Pinpoint the cell where the given text exists, returning its [x, y] midpoint coordinate. 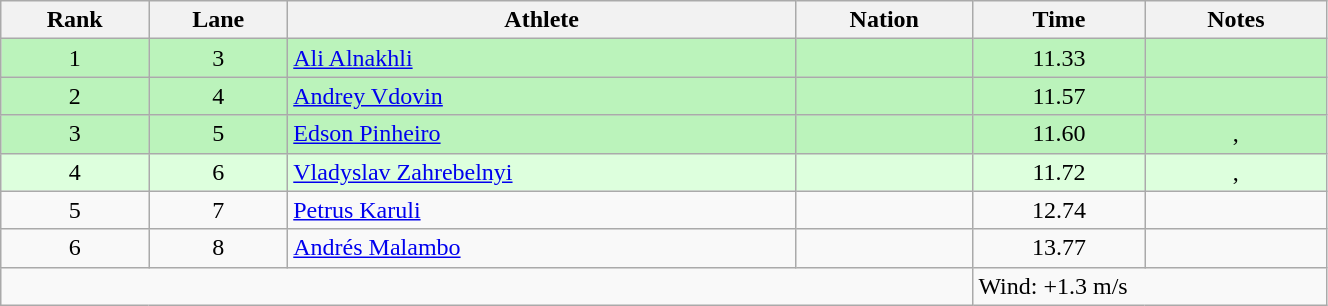
Time [1059, 20]
Notes [1236, 20]
Andrey Vdovin [542, 96]
8 [218, 248]
Ali Alnakhli [542, 58]
7 [218, 210]
Rank [75, 20]
Athlete [542, 20]
11.33 [1059, 58]
13.77 [1059, 248]
2 [75, 96]
Wind: +1.3 m/s [1150, 286]
Petrus Karuli [542, 210]
11.60 [1059, 134]
Nation [884, 20]
Lane [218, 20]
1 [75, 58]
12.74 [1059, 210]
Vladyslav Zahrebelnyi [542, 172]
11.57 [1059, 96]
Edson Pinheiro [542, 134]
Andrés Malambo [542, 248]
11.72 [1059, 172]
